Locate the cell with the specified text and output its [x, y] center coordinate. 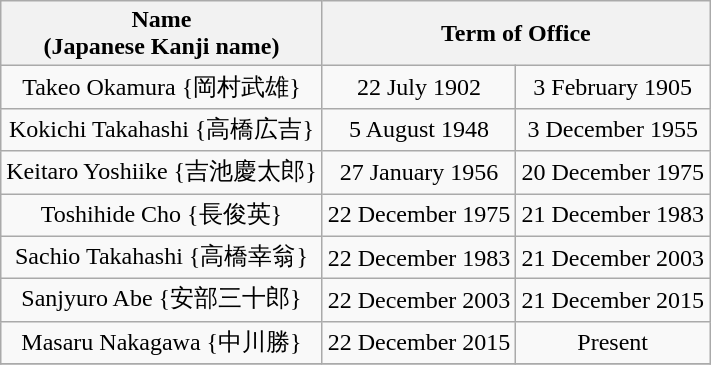
22 December 2003 [419, 300]
21 December 2003 [613, 258]
Kokichi Takahashi {高橋広吉} [162, 130]
20 December 1975 [613, 172]
Present [613, 342]
3 December 1955 [613, 130]
21 December 2015 [613, 300]
Term of Office [516, 34]
Toshihide Cho {長俊英} [162, 216]
22 December 1983 [419, 258]
Keitaro Yoshiike {吉池慶太郎} [162, 172]
Sachio Takahashi {高橋幸翁} [162, 258]
5 August 1948 [419, 130]
Takeo Okamura {岡村武雄} [162, 88]
21 December 1983 [613, 216]
Sanjyuro Abe {安部三十郎} [162, 300]
27 January 1956 [419, 172]
3 February 1905 [613, 88]
22 December 2015 [419, 342]
Masaru Nakagawa {中川勝} [162, 342]
Name(Japanese Kanji name) [162, 34]
22 December 1975 [419, 216]
22 July 1902 [419, 88]
